From the cell containing the given text, extract its center point as (x, y) coordinate. 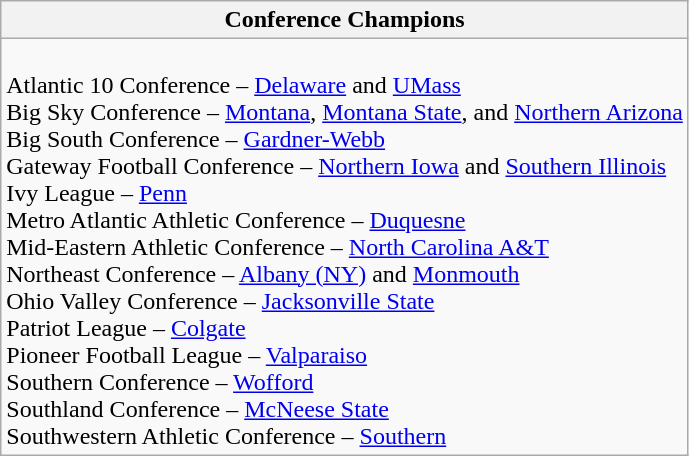
Conference Champions (345, 20)
